Return (X, Y) of the center of cell containing provided text 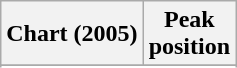
Peakposition (189, 34)
Chart (2005) (72, 34)
